Pinpoint the cell where the given text exists, returning its (x, y) midpoint coordinate. 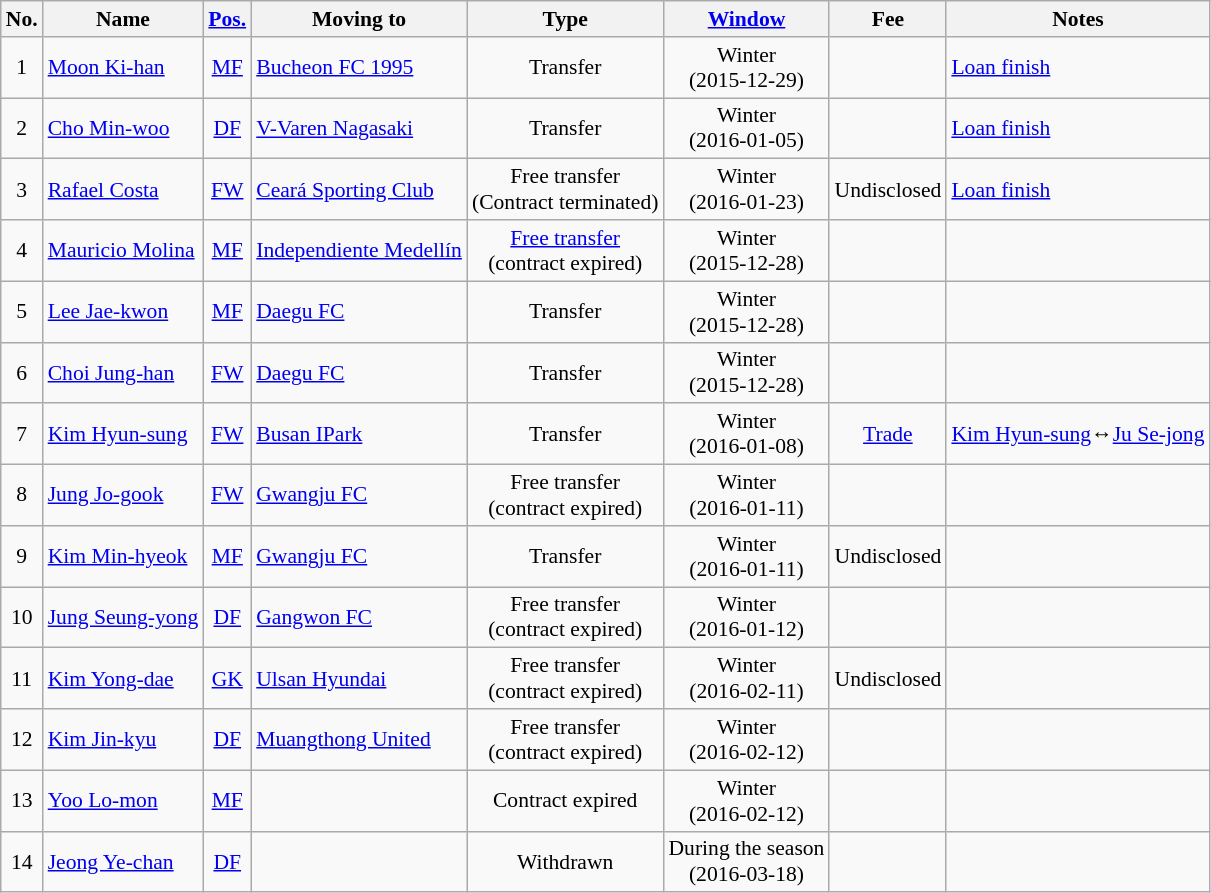
Winter(2016-01-08) (746, 434)
5 (22, 312)
3 (22, 190)
Kim Yong-dae (124, 678)
13 (22, 800)
Withdrawn (566, 862)
2 (22, 128)
Kim Hyun-sung↔Ju Se-jong (1078, 434)
Kim Jin-kyu (124, 740)
9 (22, 556)
Muangthong United (359, 740)
V-Varen Nagasaki (359, 128)
Gangwon FC (359, 618)
Ulsan Hyundai (359, 678)
4 (22, 250)
Name (124, 19)
GK (227, 678)
1 (22, 68)
Independiente Medellín (359, 250)
Cho Min-woo (124, 128)
Kim Min-hyeok (124, 556)
Mauricio Molina (124, 250)
Lee Jae-kwon (124, 312)
Choi Jung-han (124, 372)
14 (22, 862)
Pos. (227, 19)
Winter(2016-01-12) (746, 618)
Contract expired (566, 800)
Ceará Sporting Club (359, 190)
11 (22, 678)
Notes (1078, 19)
Window (746, 19)
Free transfer(Contract terminated) (566, 190)
Busan IPark (359, 434)
Moving to (359, 19)
Jeong Ye-chan (124, 862)
Kim Hyun-sung (124, 434)
10 (22, 618)
12 (22, 740)
During the season(2016-03-18) (746, 862)
6 (22, 372)
Jung Jo-gook (124, 496)
Bucheon FC 1995 (359, 68)
Type (566, 19)
Winter(2016-01-23) (746, 190)
Moon Ki-han (124, 68)
No. (22, 19)
Winter(2016-02-11) (746, 678)
Winter(2016-01-05) (746, 128)
Winter(2015-12-29) (746, 68)
7 (22, 434)
Rafael Costa (124, 190)
Jung Seung-yong (124, 618)
Fee (888, 19)
Trade (888, 434)
Yoo Lo-mon (124, 800)
8 (22, 496)
